Detect which cell encompasses the target text, then output its [x, y] center coordinate. 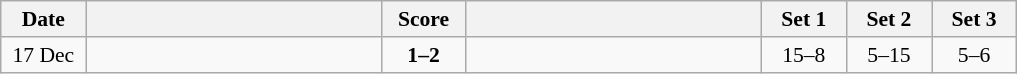
5–15 [888, 55]
Set 1 [804, 19]
1–2 [424, 55]
17 Dec [44, 55]
Set 2 [888, 19]
Set 3 [974, 19]
5–6 [974, 55]
15–8 [804, 55]
Score [424, 19]
Date [44, 19]
